For the text-containing cell, return its midpoint in [X, Y] coordinate format. 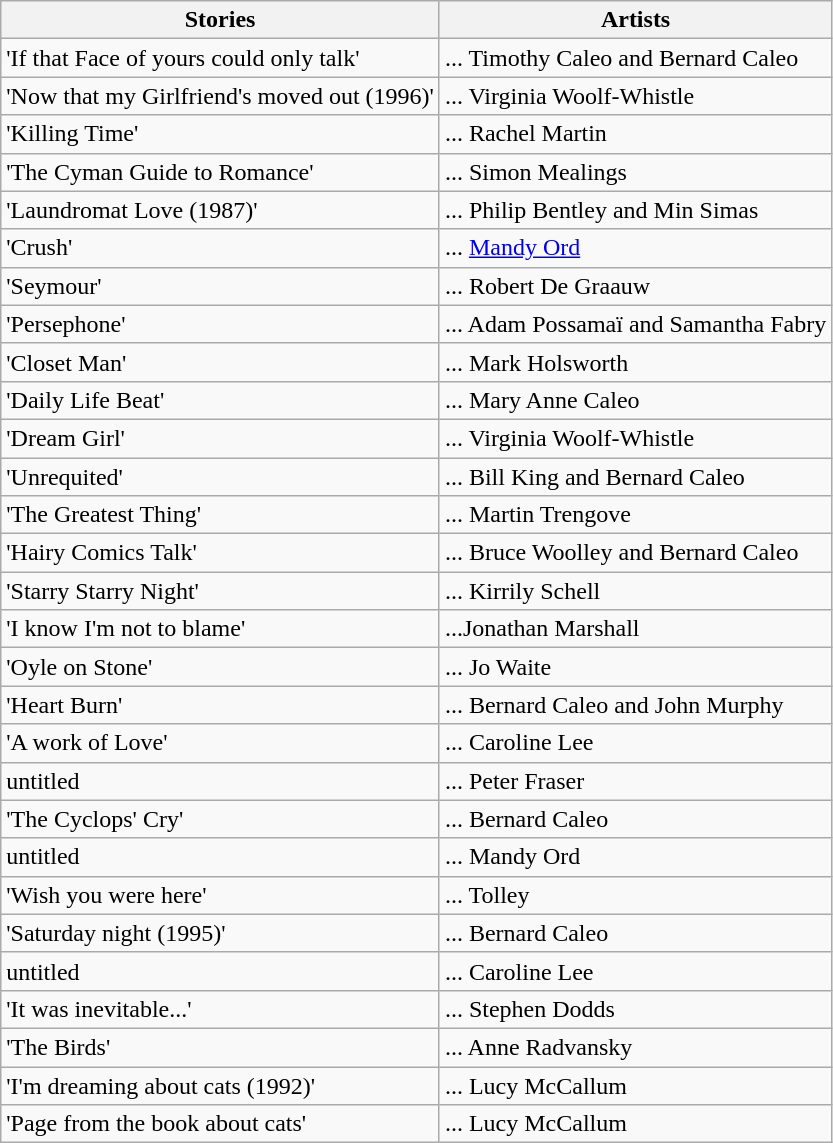
'The Cyclops' Cry' [220, 819]
'Now that my Girlfriend's moved out (1996)' [220, 96]
... Jo Waite [635, 667]
... Bernard Caleo and John Murphy [635, 705]
'Unrequited' [220, 477]
'The Greatest Thing' [220, 515]
... Peter Fraser [635, 781]
'Hairy Comics Talk' [220, 553]
'A work of Love' [220, 743]
... Bill King and Bernard Caleo [635, 477]
...Jonathan Marshall [635, 629]
'Crush' [220, 248]
... Martin Trengove [635, 515]
'Oyle on Stone' [220, 667]
'Persephone' [220, 324]
... Mark Holsworth [635, 362]
'I know I'm not to blame' [220, 629]
Stories [220, 20]
'I'm dreaming about cats (1992)' [220, 1085]
'The Cyman Guide to Romance' [220, 172]
'Page from the book about cats' [220, 1124]
... Robert De Graauw [635, 286]
'Starry Starry Night' [220, 591]
... Kirrily Schell [635, 591]
... Bruce Woolley and Bernard Caleo [635, 553]
... Anne Radvansky [635, 1047]
'Laundromat Love (1987)' [220, 210]
'Heart Burn' [220, 705]
'Wish you were here' [220, 895]
'Killing Time' [220, 134]
... Philip Bentley and Min Simas [635, 210]
'Seymour' [220, 286]
'Saturday night (1995)' [220, 933]
... Mary Anne Caleo [635, 400]
... Timothy Caleo and Bernard Caleo [635, 58]
Artists [635, 20]
... Tolley [635, 895]
'The Birds' [220, 1047]
'Daily Life Beat' [220, 400]
... Adam Possamaï and Samantha Fabry [635, 324]
... Stephen Dodds [635, 1009]
... Rachel Martin [635, 134]
'Dream Girl' [220, 438]
... Simon Mealings [635, 172]
'If that Face of yours could only talk' [220, 58]
'Closet Man' [220, 362]
'It was inevitable...' [220, 1009]
